Return (x, y) of the center of cell containing provided text 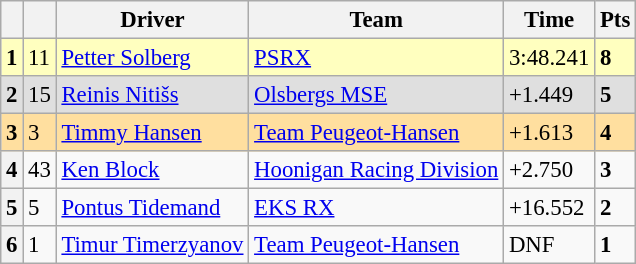
3:48.241 (550, 58)
Time (550, 20)
EKS RX (376, 208)
Team (376, 20)
Driver (152, 20)
Timur Timerzyanov (152, 245)
11 (40, 58)
+1.449 (550, 95)
+2.750 (550, 170)
15 (40, 95)
Reinis Nitišs (152, 95)
PSRX (376, 58)
Hoonigan Racing Division (376, 170)
43 (40, 170)
DNF (550, 245)
+16.552 (550, 208)
Pts (616, 20)
Timmy Hansen (152, 133)
6 (12, 245)
Pontus Tidemand (152, 208)
+1.613 (550, 133)
8 (616, 58)
Olsbergs MSE (376, 95)
Ken Block (152, 170)
Petter Solberg (152, 58)
